Return the [X, Y] coordinate for the center point of the cell that contains the specified text.  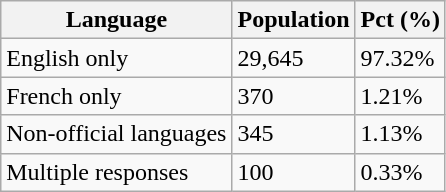
100 [294, 172]
1.21% [400, 96]
Language [116, 20]
Multiple responses [116, 172]
Population [294, 20]
French only [116, 96]
English only [116, 58]
370 [294, 96]
29,645 [294, 58]
97.32% [400, 58]
Non-official languages [116, 134]
Pct (%) [400, 20]
345 [294, 134]
1.13% [400, 134]
0.33% [400, 172]
